Pinpoint the cell where the given text exists, returning its [X, Y] midpoint coordinate. 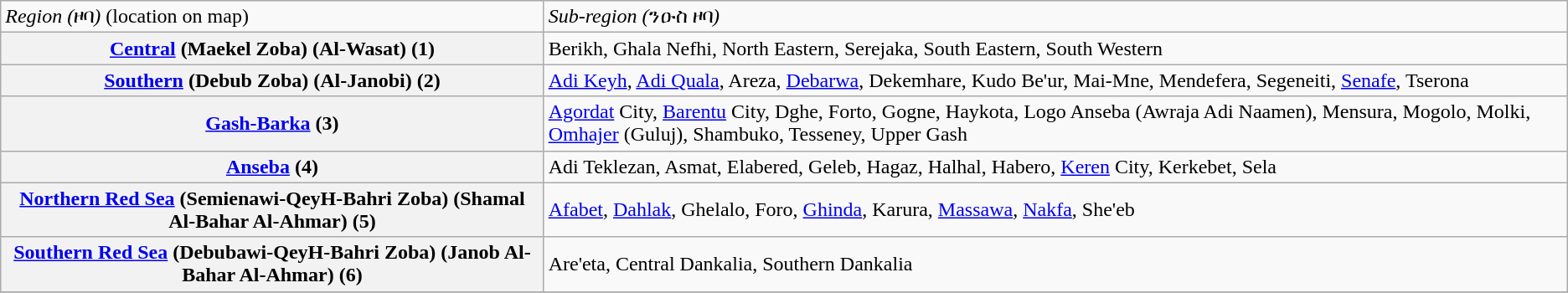
Afabet, Dahlak, Ghelalo, Foro, Ghinda, Karura, Massawa, Nakfa, She'eb [1055, 209]
Berikh, Ghala Nefhi, North Eastern, Serejaka, South Eastern, South Western [1055, 49]
Southern (Debub Zoba) (Al-Janobi) (2) [272, 80]
Sub-region (ንዑስ ዞባ) [1055, 17]
Region (ዞባ) (location on map) [272, 17]
Adi Keyh, Adi Quala, Areza, Debarwa, Dekemhare, Kudo Be'ur, Mai-Mne, Mendefera, Segeneiti, Senafe, Tserona [1055, 80]
Southern Red Sea (Debubawi-QeyH-Bahri Zoba) (Janob Al-Bahar Al-Ahmar) (6) [272, 265]
Northern Red Sea (Semienawi-QeyH-Bahri Zoba) (Shamal Al-Bahar Al-Ahmar) (5) [272, 209]
Adi Teklezan, Asmat, Elabered, Geleb, Hagaz, Halhal, Habero, Keren City, Kerkebet, Sela [1055, 167]
Are'eta, Central Dankalia, Southern Dankalia [1055, 265]
Central (Maekel Zoba) (Al-Wasat) (1) [272, 49]
Anseba (4) [272, 167]
Gash-Barka (3) [272, 124]
